Determine the (X, Y) coordinate at the center of the cell enclosing the given text.  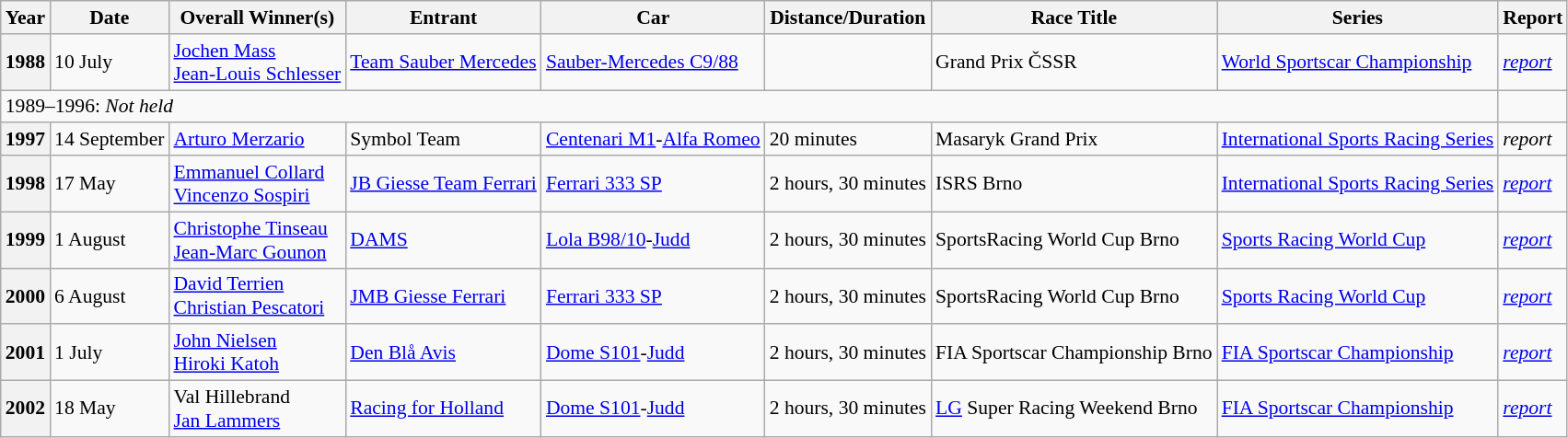
Date (109, 17)
Sauber-Mercedes C9/88 (654, 63)
Report (1532, 17)
Race Title (1074, 17)
2001 (26, 353)
DAMS (444, 239)
18 May (109, 409)
ISRS Brno (1074, 184)
David Terrien Christian Pescatori (257, 296)
Den Blå Avis (444, 353)
FIA Sportscar Championship Brno (1074, 353)
14 September (109, 140)
Symbol Team (444, 140)
JB Giesse Team Ferrari (444, 184)
Jochen Mass Jean-Louis Schlesser (257, 63)
Emmanuel Collard Vincenzo Sospiri (257, 184)
LG Super Racing Weekend Brno (1074, 409)
2000 (26, 296)
Racing for Holland (444, 409)
Overall Winner(s) (257, 17)
1988 (26, 63)
Arturo Merzario (257, 140)
1 July (109, 353)
10 July (109, 63)
John Nielsen Hiroki Katoh (257, 353)
1998 (26, 184)
Series (1358, 17)
1 August (109, 239)
Grand Prix ČSSR (1074, 63)
Lola B98/10-Judd (654, 239)
Car (654, 17)
Masaryk Grand Prix (1074, 140)
Year (26, 17)
20 minutes (848, 140)
Christophe Tinseau Jean-Marc Gounon (257, 239)
World Sportscar Championship (1358, 63)
2002 (26, 409)
Distance/Duration (848, 17)
6 August (109, 296)
Val Hillebrand Jan Lammers (257, 409)
Team Sauber Mercedes (444, 63)
1997 (26, 140)
17 May (109, 184)
1989–1996: Not held (749, 107)
1999 (26, 239)
JMB Giesse Ferrari (444, 296)
Entrant (444, 17)
Centenari M1-Alfa Romeo (654, 140)
